Pinpoint the cell where the given text exists, returning its (x, y) midpoint coordinate. 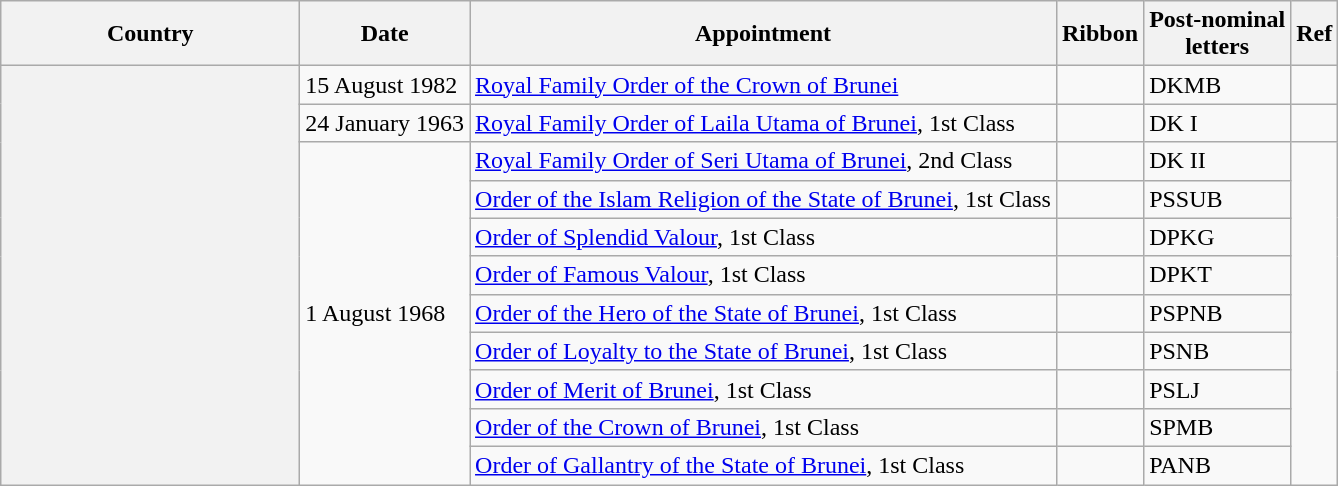
Date (385, 34)
PSNB (1218, 351)
Country (150, 34)
1 August 1968 (385, 314)
Royal Family Order of Seri Utama of Brunei, 2nd Class (764, 161)
DK I (1218, 123)
SPMB (1218, 427)
Appointment (764, 34)
DK II (1218, 161)
Royal Family Order of the Crown of Brunei (764, 85)
Royal Family Order of Laila Utama of Brunei, 1st Class (764, 123)
DPKG (1218, 237)
24 January 1963 (385, 123)
15 August 1982 (385, 85)
DKMB (1218, 85)
Order of Famous Valour, 1st Class (764, 275)
Ref (1314, 34)
Order of the Hero of the State of Brunei, 1st Class (764, 313)
PSLJ (1218, 389)
PSPNB (1218, 313)
DPKT (1218, 275)
Order of the Crown of Brunei, 1st Class (764, 427)
Order of the Islam Religion of the State of Brunei, 1st Class (764, 199)
Ribbon (1100, 34)
PSSUB (1218, 199)
Post-nominalletters (1218, 34)
Order of Gallantry of the State of Brunei, 1st Class (764, 465)
Order of Loyalty to the State of Brunei, 1st Class (764, 351)
Order of Splendid Valour, 1st Class (764, 237)
Order of Merit of Brunei, 1st Class (764, 389)
PANB (1218, 465)
